Identify which cell holds the provided text, then report its (x, y) central coordinate. 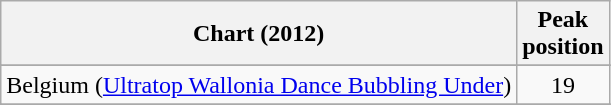
Chart (2012) (259, 34)
Peakposition (563, 34)
Belgium (Ultratop Wallonia Dance Bubbling Under) (259, 85)
19 (563, 85)
